Extract the (X, Y) coordinate from the center of the cell holding the provided text.  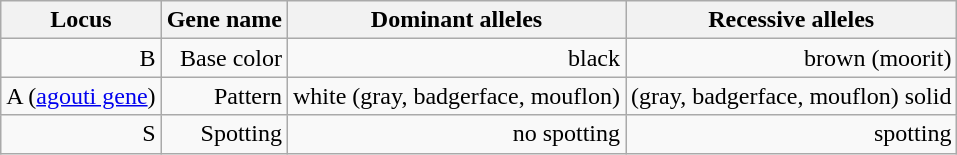
black (456, 58)
(gray, badgerface, mouflon) solid (792, 96)
B (81, 58)
Gene name (224, 20)
Base color (224, 58)
Dominant alleles (456, 20)
A (agouti gene) (81, 96)
Locus (81, 20)
brown (moorit) (792, 58)
spotting (792, 134)
Spotting (224, 134)
Pattern (224, 96)
white (gray, badgerface, mouflon) (456, 96)
Recessive alleles (792, 20)
S (81, 134)
no spotting (456, 134)
